Find where the given text appears and provide that cell's center as [X, Y] coordinate. 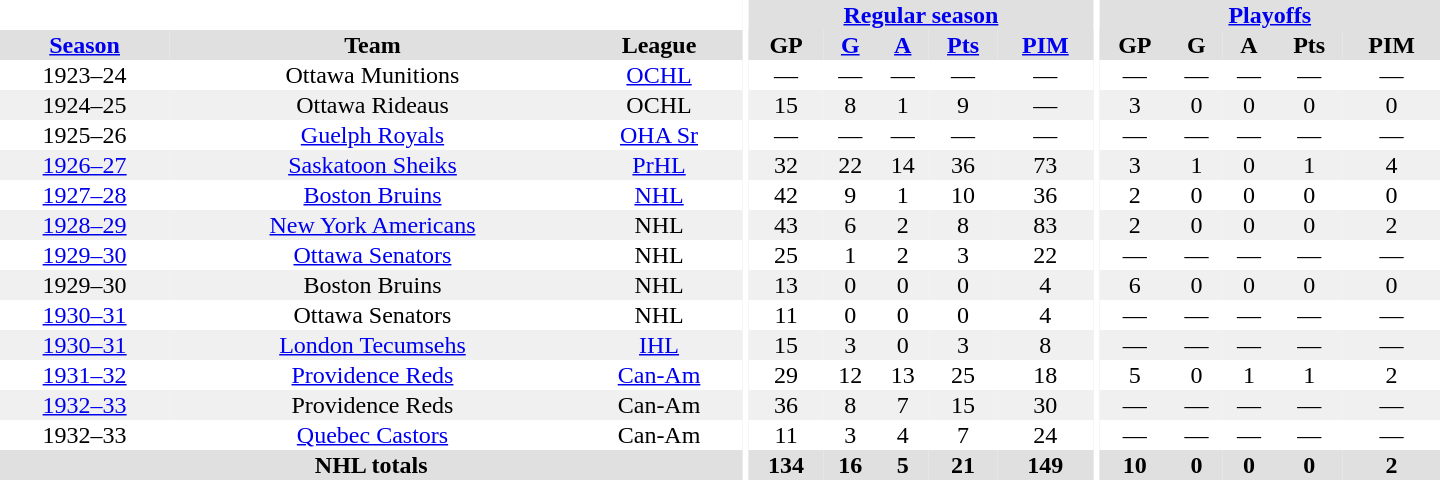
Guelph Royals [372, 135]
1931–32 [84, 375]
Regular season [920, 15]
NHL totals [371, 465]
OHA Sr [660, 135]
83 [1046, 225]
18 [1046, 375]
PrHL [660, 165]
42 [786, 195]
1926–27 [84, 165]
New York Americans [372, 225]
Quebec Castors [372, 435]
IHL [660, 345]
43 [786, 225]
1924–25 [84, 105]
1925–26 [84, 135]
30 [1046, 405]
14 [903, 165]
Ottawa Rideaus [372, 105]
Season [84, 45]
21 [963, 465]
29 [786, 375]
24 [1046, 435]
London Tecumsehs [372, 345]
Team [372, 45]
149 [1046, 465]
12 [850, 375]
Playoffs [1270, 15]
32 [786, 165]
1928–29 [84, 225]
134 [786, 465]
1927–28 [84, 195]
16 [850, 465]
Ottawa Munitions [372, 75]
1923–24 [84, 75]
73 [1046, 165]
League [660, 45]
Saskatoon Sheiks [372, 165]
